Locate the cell with the specified text and output its [X, Y] center coordinate. 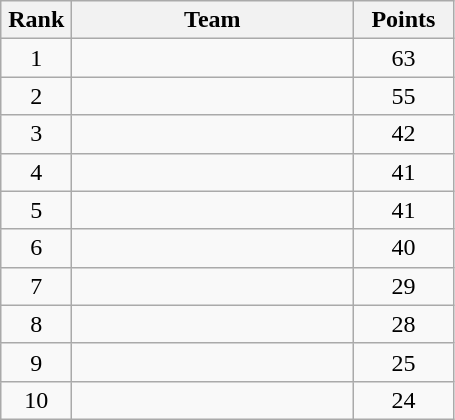
3 [36, 134]
7 [36, 286]
Rank [36, 20]
9 [36, 362]
24 [404, 400]
8 [36, 324]
40 [404, 248]
5 [36, 210]
1 [36, 58]
Points [404, 20]
6 [36, 248]
4 [36, 172]
63 [404, 58]
Team [212, 20]
25 [404, 362]
29 [404, 286]
42 [404, 134]
2 [36, 96]
10 [36, 400]
55 [404, 96]
28 [404, 324]
